From the cell containing the given text, extract its center point as (x, y) coordinate. 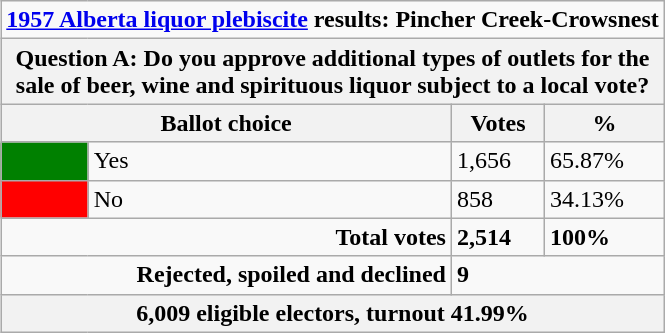
Votes (498, 123)
Total votes (226, 237)
1,656 (498, 161)
100% (605, 237)
65.87% (605, 161)
6,009 eligible electors, turnout 41.99% (332, 313)
Yes (270, 161)
34.13% (605, 199)
1957 Alberta liquor plebiscite results: Pincher Creek-Crowsnest (332, 20)
2,514 (498, 237)
9 (558, 275)
Ballot choice (226, 123)
No (270, 199)
Rejected, spoiled and declined (226, 275)
858 (498, 199)
% (605, 123)
Question A: Do you approve additional types of outlets for the sale of beer, wine and spirituous liquor subject to a local vote? (332, 72)
